Locate the cell with the specified text and output its (X, Y) center coordinate. 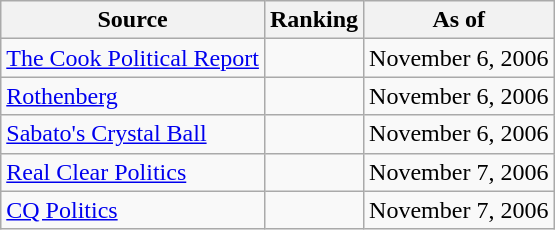
As of (459, 20)
Ranking (314, 20)
Rothenberg (133, 96)
The Cook Political Report (133, 58)
CQ Politics (133, 210)
Source (133, 20)
Sabato's Crystal Ball (133, 134)
Real Clear Politics (133, 172)
